Provide the [X, Y] coordinate of the cell's center where the given text is located.  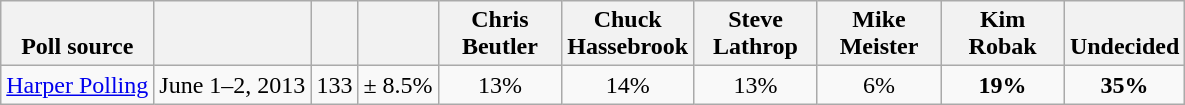
35% [1124, 85]
133 [334, 85]
19% [1003, 85]
MikeMeister [879, 34]
ChrisBeutler [500, 34]
Harper Polling [78, 85]
Undecided [1124, 34]
14% [628, 85]
± 8.5% [398, 85]
6% [879, 85]
Poll source [78, 34]
SteveLathrop [756, 34]
KimRobak [1003, 34]
June 1–2, 2013 [232, 85]
ChuckHassebrook [628, 34]
